For the text-containing cell, return its midpoint in (x, y) coordinate format. 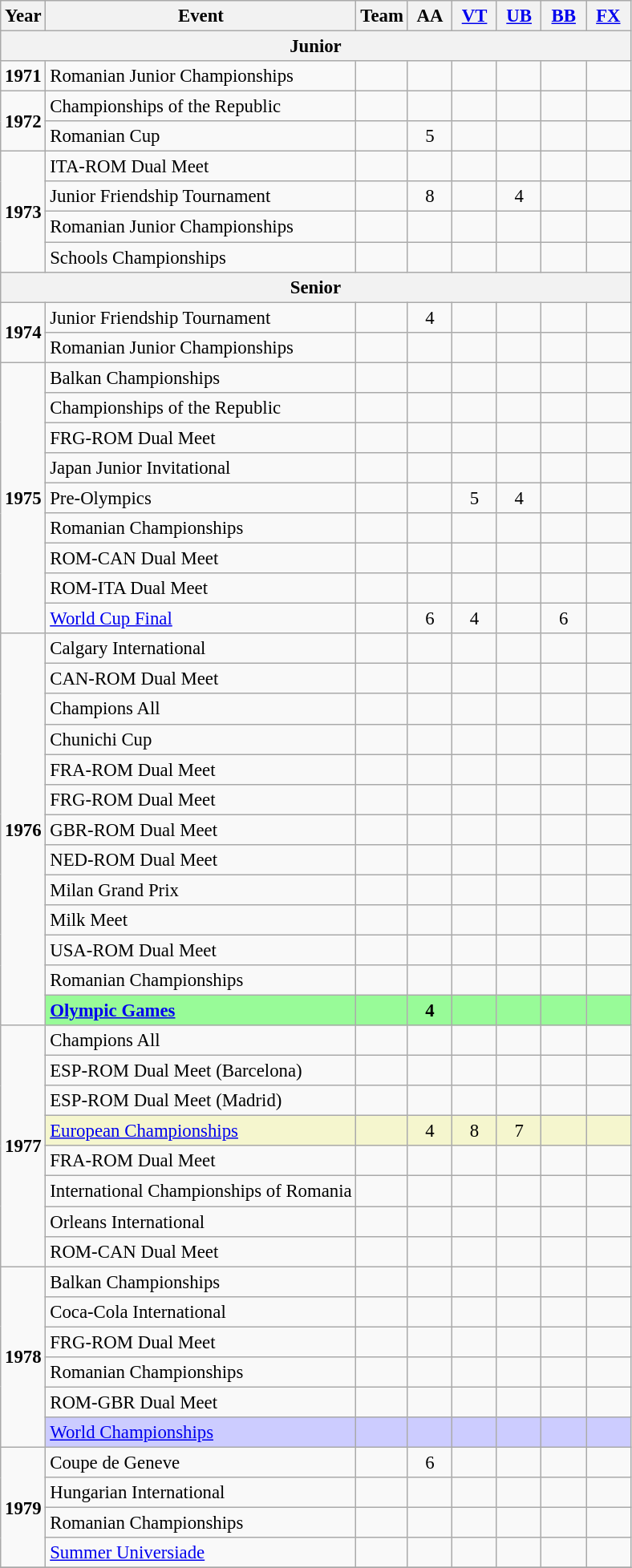
ITA-ROM Dual Meet (201, 167)
Coupe de Geneve (201, 1462)
1979 (23, 1507)
Pre-Olympics (201, 498)
Senior (316, 287)
ESP-ROM Dual Meet (Madrid) (201, 1101)
Calgary International (201, 649)
1977 (23, 1146)
Romanian Cup (201, 136)
Milk Meet (201, 920)
Team (382, 16)
FX (609, 16)
ESP-ROM Dual Meet (Barcelona) (201, 1071)
GBR-ROM Dual Meet (201, 830)
Schools Championships (201, 257)
Olympic Games (201, 1011)
Japan Junior Invitational (201, 468)
UB (519, 16)
Milan Grand Prix (201, 890)
Junior (316, 46)
1974 (23, 332)
Chunichi Cup (201, 739)
1973 (23, 212)
Summer Universiade (201, 1553)
7 (519, 1131)
USA-ROM Dual Meet (201, 950)
International Championships of Romania (201, 1191)
VT (475, 16)
Coca-Cola International (201, 1311)
BB (564, 16)
Year (23, 16)
World Championships (201, 1433)
Hungarian International (201, 1493)
Event (201, 16)
1975 (23, 498)
CAN-ROM Dual Meet (201, 679)
ROM-ITA Dual Meet (201, 588)
AA (430, 16)
1971 (23, 76)
European Championships (201, 1131)
Orleans International (201, 1222)
ROM-GBR Dual Meet (201, 1402)
NED-ROM Dual Meet (201, 860)
1978 (23, 1357)
1972 (23, 122)
1976 (23, 829)
World Cup Final (201, 619)
